Scan for the cell matching the given text and deliver its (X, Y) coordinate at center. 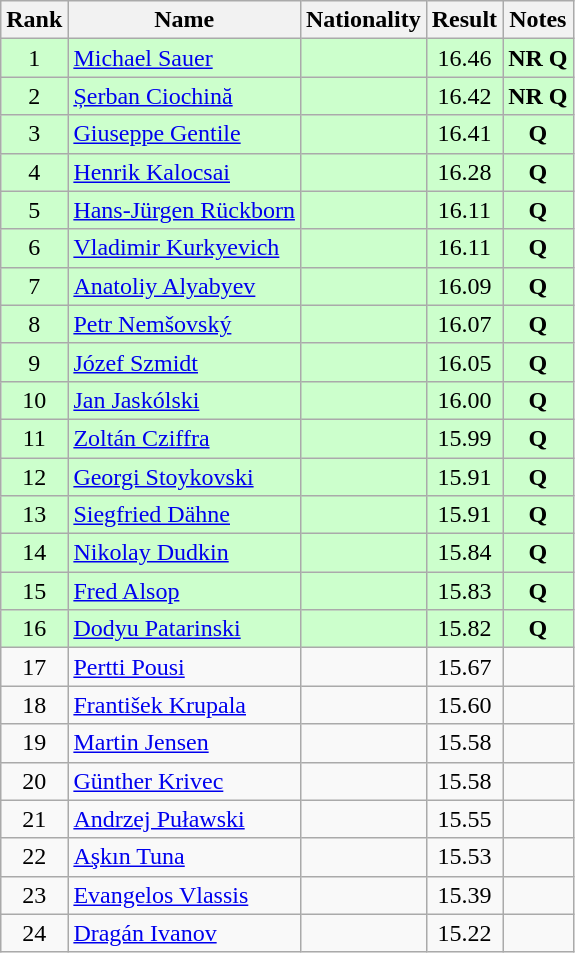
16.07 (464, 324)
Andrzej Puławski (184, 819)
Jan Jaskólski (184, 400)
15.84 (464, 553)
16.41 (464, 134)
9 (34, 362)
15.67 (464, 667)
Dragán Ivanov (184, 933)
16.42 (464, 96)
15.60 (464, 705)
24 (34, 933)
Hans-Jürgen Rückborn (184, 210)
19 (34, 743)
Evangelos Vlassis (184, 895)
Notes (538, 20)
Günther Krivec (184, 781)
16 (34, 629)
13 (34, 515)
Name (184, 20)
8 (34, 324)
Pertti Pousi (184, 667)
Józef Szmidt (184, 362)
15.22 (464, 933)
16.05 (464, 362)
Siegfried Dähne (184, 515)
1 (34, 58)
6 (34, 248)
Șerban Ciochină (184, 96)
12 (34, 477)
2 (34, 96)
10 (34, 400)
15.39 (464, 895)
Anatoliy Alyabyev (184, 286)
Michael Sauer (184, 58)
15.55 (464, 819)
21 (34, 819)
23 (34, 895)
16.28 (464, 172)
Martin Jensen (184, 743)
5 (34, 210)
Giuseppe Gentile (184, 134)
11 (34, 438)
Dodyu Patarinski (184, 629)
18 (34, 705)
Henrik Kalocsai (184, 172)
Nikolay Dudkin (184, 553)
Zoltán Cziffra (184, 438)
Vladimir Kurkyevich (184, 248)
Nationality (363, 20)
Georgi Stoykovski (184, 477)
16.09 (464, 286)
3 (34, 134)
14 (34, 553)
15.53 (464, 857)
16.00 (464, 400)
Petr Nemšovský (184, 324)
František Krupala (184, 705)
15.83 (464, 591)
16.46 (464, 58)
17 (34, 667)
4 (34, 172)
22 (34, 857)
Fred Alsop (184, 591)
15 (34, 591)
Result (464, 20)
Rank (34, 20)
7 (34, 286)
Aşkın Tuna (184, 857)
20 (34, 781)
15.82 (464, 629)
15.99 (464, 438)
